Extract the [x, y] coordinate from the center of the cell holding the provided text.  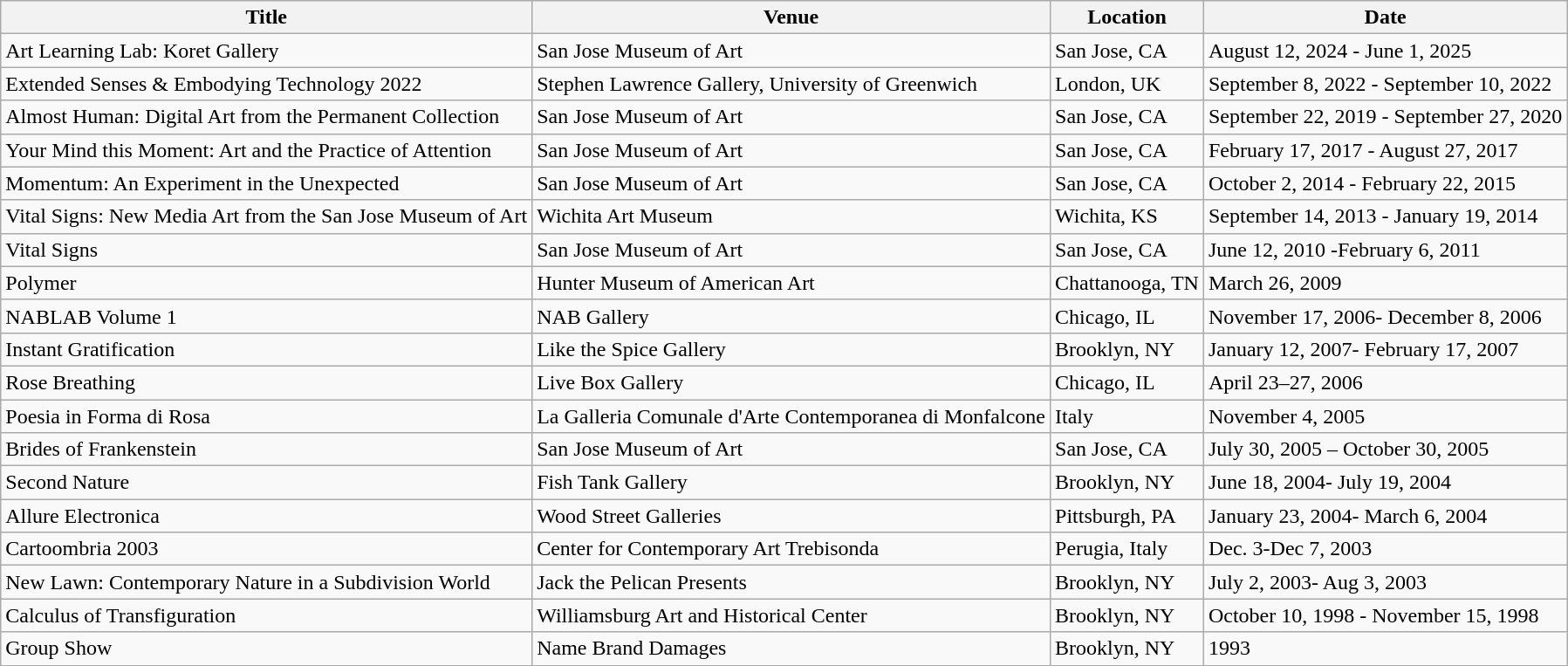
Date [1385, 17]
January 12, 2007- February 17, 2007 [1385, 349]
July 2, 2003- Aug 3, 2003 [1385, 582]
NABLAB Volume 1 [267, 316]
New Lawn: Contemporary Nature in a Subdivision World [267, 582]
Pittsburgh, PA [1127, 516]
April 23–27, 2006 [1385, 382]
September 14, 2013 - January 19, 2014 [1385, 216]
Polymer [267, 283]
Vital Signs: New Media Art from the San Jose Museum of Art [267, 216]
Brides of Frankenstein [267, 450]
Second Nature [267, 483]
September 22, 2019 - September 27, 2020 [1385, 117]
Poesia in Forma di Rosa [267, 416]
November 17, 2006- December 8, 2006 [1385, 316]
Fish Tank Gallery [791, 483]
La Galleria Comunale d'Arte Contemporanea di Monfalcone [791, 416]
Group Show [267, 649]
Center for Contemporary Art Trebisonda [791, 549]
October 2, 2014 - February 22, 2015 [1385, 183]
Extended Senses & Embodying Technology 2022 [267, 84]
Venue [791, 17]
Hunter Museum of American Art [791, 283]
Vital Signs [267, 250]
Rose Breathing [267, 382]
Wood Street Galleries [791, 516]
March 26, 2009 [1385, 283]
London, UK [1127, 84]
Stephen Lawrence Gallery, University of Greenwich [791, 84]
Allure Electronica [267, 516]
Location [1127, 17]
Jack the Pelican Presents [791, 582]
Calculus of Transfiguration [267, 615]
Wichita, KS [1127, 216]
November 4, 2005 [1385, 416]
Williamsburg Art and Historical Center [791, 615]
January 23, 2004- March 6, 2004 [1385, 516]
Almost Human: Digital Art from the Permanent Collection [267, 117]
Title [267, 17]
June 12, 2010 -February 6, 2011 [1385, 250]
Perugia, Italy [1127, 549]
Your Mind this Moment: Art and the Practice of Attention [267, 150]
Instant Gratification [267, 349]
September 8, 2022 - September 10, 2022 [1385, 84]
Dec. 3-Dec 7, 2003 [1385, 549]
July 30, 2005 – October 30, 2005 [1385, 450]
Chattanooga, TN [1127, 283]
Cartoombria 2003 [267, 549]
June 18, 2004- July 19, 2004 [1385, 483]
Live Box Gallery [791, 382]
August 12, 2024 - June 1, 2025 [1385, 51]
NAB Gallery [791, 316]
Italy [1127, 416]
February 17, 2017 - August 27, 2017 [1385, 150]
Wichita Art Museum [791, 216]
Art Learning Lab: Koret Gallery [267, 51]
Momentum: An Experiment in the Unexpected [267, 183]
1993 [1385, 649]
October 10, 1998 - November 15, 1998 [1385, 615]
Name Brand Damages [791, 649]
Like the Spice Gallery [791, 349]
